For the text-containing cell, return its midpoint in [x, y] coordinate format. 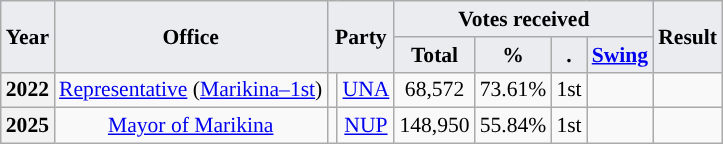
Total [434, 55]
148,950 [434, 126]
Year [28, 36]
2022 [28, 90]
73.61% [514, 90]
NUP [366, 126]
Mayor of Marikina [190, 126]
68,572 [434, 90]
Representative (Marikina–1st) [190, 90]
% [514, 55]
UNA [366, 90]
. [568, 55]
Swing [620, 55]
Result [688, 36]
55.84% [514, 126]
2025 [28, 126]
Party [360, 36]
Votes received [524, 19]
Office [190, 36]
